From the cell containing the given text, extract its center point as [x, y] coordinate. 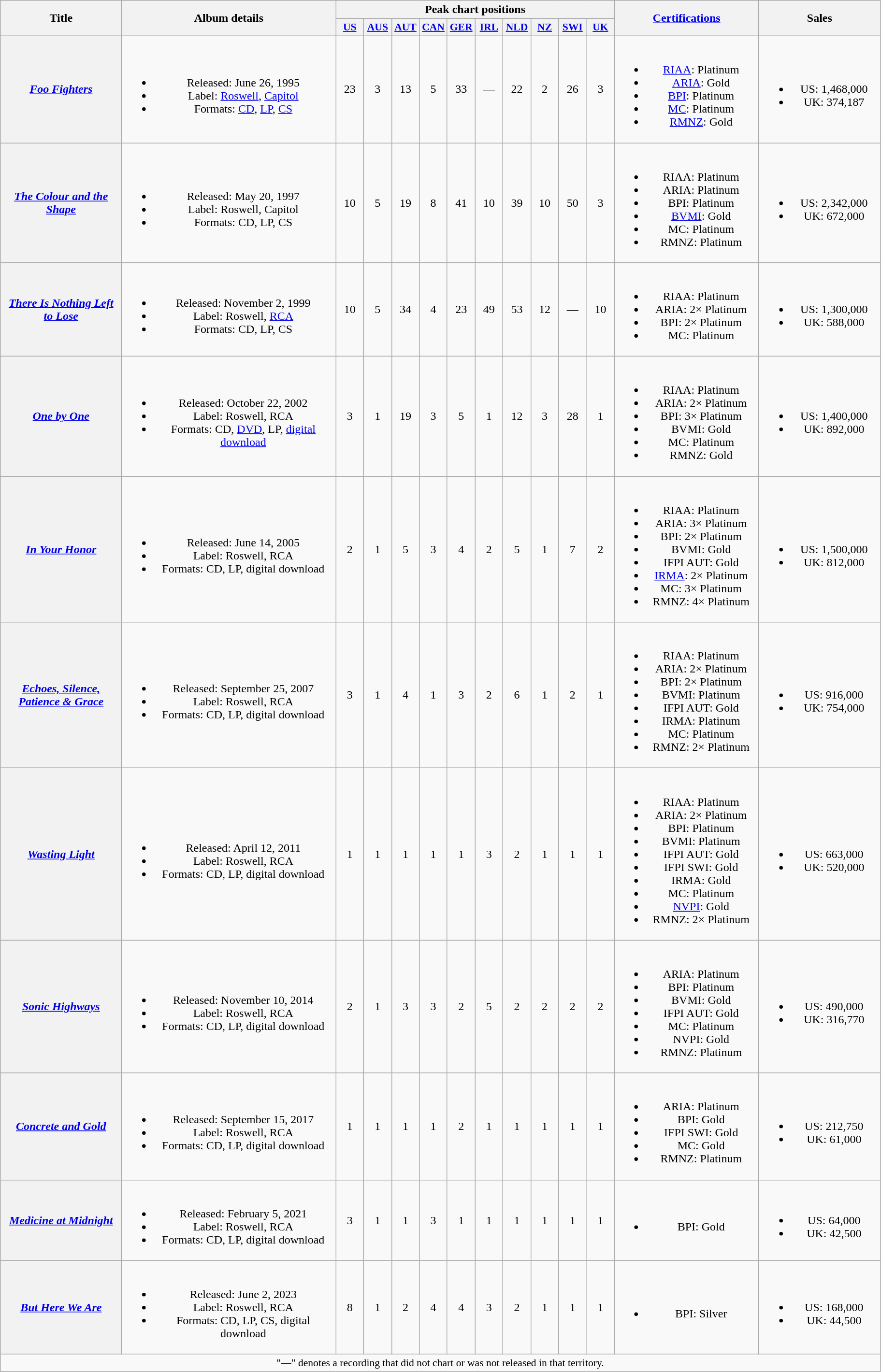
Sonic Highways [61, 1007]
There Is Nothing Left to Lose [61, 310]
Released: September 15, 2017Label: Roswell, RCAFormats: CD, LP, digital download [229, 1127]
CAN [433, 28]
US: 168,000UK: 44,500 [820, 1307]
Released: June 26, 1995Label: Roswell, CapitolFormats: CD, LP, CS [229, 89]
Sales [820, 18]
Echoes, Silence, Patience & Grace [61, 695]
AUS [378, 28]
US: 1,300,000UK: 588,000 [820, 310]
34 [405, 310]
49 [489, 310]
US: 1,500,000UK: 812,000 [820, 549]
Released: November 2, 1999Label: Roswell, RCAFormats: CD, LP, CS [229, 310]
Album details [229, 18]
US: 2,342,000UK: 672,000 [820, 203]
The Colour and the Shape [61, 203]
ARIA: PlatinumBPI: PlatinumBVMI: GoldIFPI AUT: GoldMC: PlatinumNVPI: GoldRMNZ: Platinum [686, 1007]
One by One [61, 416]
Foo Fighters [61, 89]
RIAA: PlatinumARIA: 2× PlatinumBPI: 3× PlatinumBVMI: GoldMC: PlatinumRMNZ: Gold [686, 416]
26 [573, 89]
US: 212,750UK: 61,000 [820, 1127]
53 [517, 310]
IRL [489, 28]
33 [461, 89]
RIAA: PlatinumARIA: 3× PlatinumBPI: 2× PlatinumBVMI: GoldIFPI AUT: GoldIRMA: 2× PlatinumMC: 3× PlatinumRMNZ: 4× Platinum [686, 549]
Wasting Light [61, 854]
RIAA: PlatinumARIA: 2× PlatinumBPI: 2× PlatinumBVMI: PlatinumIFPI AUT: GoldIRMA: PlatinumMC: PlatinumRMNZ: 2× Platinum [686, 695]
In Your Honor [61, 549]
Released: April 12, 2011Label: Roswell, RCAFormats: CD, LP, digital download [229, 854]
13 [405, 89]
Peak chart positions [475, 10]
41 [461, 203]
Released: February 5, 2021Label: Roswell, RCAFormats: CD, LP, digital download [229, 1220]
NZ [545, 28]
US: 916,000UK: 754,000 [820, 695]
7 [573, 549]
RIAA: PlatinumARIA: 2× PlatinumBPI: 2× PlatinumMC: Platinum [686, 310]
US: 1,400,000UK: 892,000 [820, 416]
US [350, 28]
BPI: Silver [686, 1307]
SWI [573, 28]
Released: November 10, 2014Label: Roswell, RCAFormats: CD, LP, digital download [229, 1007]
"—" denotes a recording that did not chart or was not released in that territory. [441, 1363]
BPI: Gold [686, 1220]
RIAA: PlatinumARIA: GoldBPI: PlatinumMC: PlatinumRMNZ: Gold [686, 89]
Released: September 25, 2007Label: Roswell, RCAFormats: CD, LP, digital download [229, 695]
Released: May 20, 1997Label: Roswell, CapitolFormats: CD, LP, CS [229, 203]
But Here We Are [61, 1307]
GER [461, 28]
39 [517, 203]
US: 64,000UK: 42,500 [820, 1220]
ARIA: PlatinumBPI: GoldIFPI SWI: GoldMC: GoldRMNZ: Platinum [686, 1127]
Released: October 22, 2002Label: Roswell, RCAFormats: CD, DVD, LP, digital download [229, 416]
Released: June 2, 2023Label: Roswell, RCAFormats: CD, LP, CS, digital download [229, 1307]
NLD [517, 28]
US: 1,468,000UK: 374,187 [820, 89]
Concrete and Gold [61, 1127]
28 [573, 416]
Medicine at Midnight [61, 1220]
RIAA: PlatinumARIA: PlatinumBPI: PlatinumBVMI: GoldMC: PlatinumRMNZ: Platinum [686, 203]
50 [573, 203]
US: 663,000UK: 520,000 [820, 854]
Title [61, 18]
22 [517, 89]
Released: June 14, 2005Label: Roswell, RCAFormats: CD, LP, digital download [229, 549]
6 [517, 695]
Certifications [686, 18]
AUT [405, 28]
RIAA: PlatinumARIA: 2× PlatinumBPI: PlatinumBVMI: PlatinumIFPI AUT: GoldIFPI SWI: GoldIRMA: GoldMC: PlatinumNVPI: GoldRMNZ: 2× Platinum [686, 854]
UK [601, 28]
US: 490,000UK: 316,770 [820, 1007]
